Find where the given text appears and provide that cell's center as [x, y] coordinate. 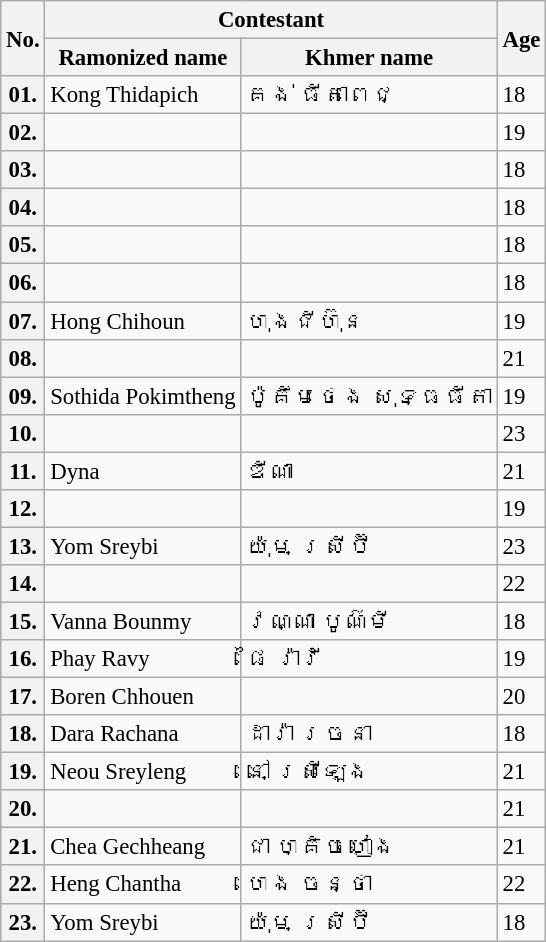
ដារ៉ា រចនា [369, 734]
07. [23, 321]
វណ្ណា បូណ៌មី [369, 621]
គង់ ធីតាពេជ្ [369, 95]
18. [23, 734]
No. [23, 38]
08. [23, 358]
Age [522, 38]
Sothida Pokimtheng [143, 396]
04. [23, 208]
14. [23, 584]
03. [23, 170]
ប៉ូគឹមថេង សុទ្ធធីតា [369, 396]
17. [23, 697]
20 [522, 697]
នៅ ស្រីឡេង [369, 772]
20. [23, 809]
16. [23, 659]
Chea Gechheang [143, 847]
22. [23, 885]
13. [23, 546]
ហុងជីហ៊ុន [369, 321]
21. [23, 847]
ជា ហ្គិចហៀង [369, 847]
02. [23, 133]
Kong Thidapich [143, 95]
19. [23, 772]
Khmer name [369, 58]
Dyna [143, 471]
23. [23, 922]
09. [23, 396]
Boren Chhouen [143, 697]
12. [23, 509]
Hong Chihoun [143, 321]
01. [23, 95]
10. [23, 433]
ហេង ចន្ថា [369, 885]
06. [23, 283]
Phay Ravy [143, 659]
Heng Chantha [143, 885]
Contestant [271, 20]
11. [23, 471]
05. [23, 245]
Neou Sreyleng [143, 772]
ឌីណា [369, 471]
Ramonized name [143, 58]
Vanna Bounmy [143, 621]
ផៃ រ៉ាវី [369, 659]
15. [23, 621]
Dara Rachana [143, 734]
